Output the (X, Y) coordinate of the center of the cell containing the given text.  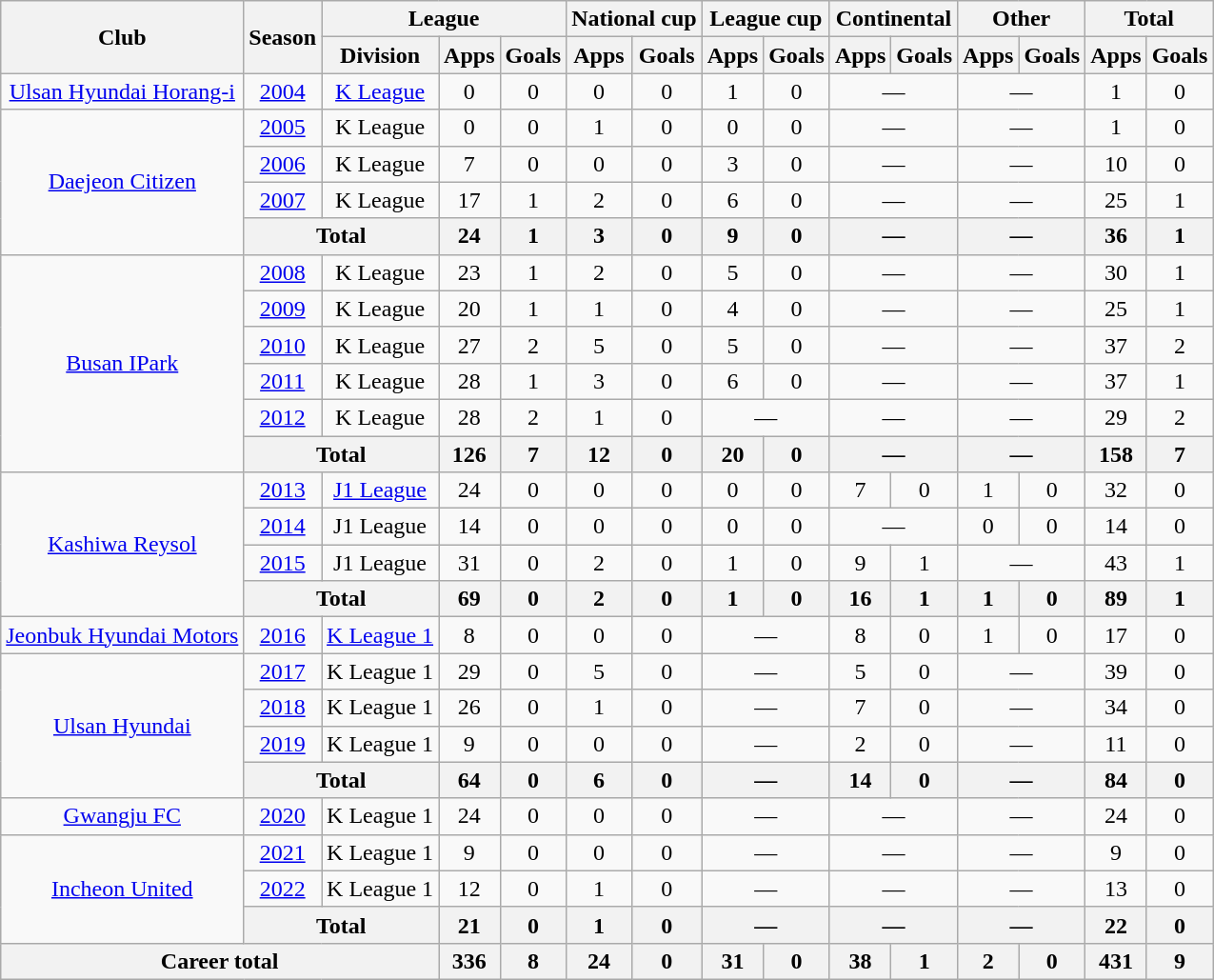
30 (1116, 272)
32 (1116, 490)
Kashiwa Reysol (122, 545)
431 (1116, 961)
69 (469, 599)
2018 (283, 708)
Division (381, 55)
4 (732, 309)
2020 (283, 816)
Jeonbuk Hyundai Motors (122, 635)
Club (122, 37)
13 (1116, 889)
11 (1116, 744)
26 (469, 708)
36 (1116, 236)
2010 (283, 345)
2004 (283, 91)
2013 (283, 490)
Ulsan Hyundai Horang-i (122, 91)
16 (860, 599)
38 (860, 961)
89 (1116, 599)
34 (1116, 708)
336 (469, 961)
2017 (283, 671)
2006 (283, 164)
43 (1116, 563)
2012 (283, 417)
Season (283, 37)
22 (1116, 925)
27 (469, 345)
Gwangju FC (122, 816)
2022 (283, 889)
Ulsan Hyundai (122, 726)
Continental (893, 19)
2021 (283, 852)
Career total (220, 961)
2015 (283, 563)
2005 (283, 128)
Daejeon Citizen (122, 182)
2009 (283, 309)
League (444, 19)
2019 (283, 744)
23 (469, 272)
League cup (766, 19)
64 (469, 780)
126 (469, 454)
2016 (283, 635)
2007 (283, 200)
2011 (283, 381)
84 (1116, 780)
National cup (634, 19)
39 (1116, 671)
10 (1116, 164)
Busan IPark (122, 363)
2014 (283, 527)
21 (469, 925)
2008 (283, 272)
Incheon United (122, 889)
Other (1022, 19)
158 (1116, 454)
